Determine the [X, Y] coordinate at the center of the cell enclosing the given text.  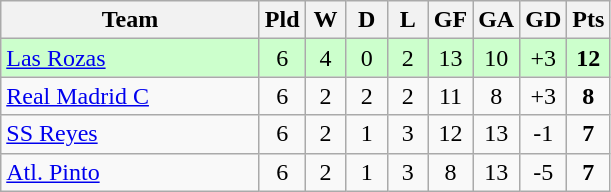
D [366, 20]
Pld [282, 20]
SS Reyes [130, 134]
Las Rozas [130, 58]
Team [130, 20]
4 [326, 58]
Pts [588, 20]
Real Madrid C [130, 96]
Atl. Pinto [130, 172]
11 [450, 96]
W [326, 20]
GD [544, 20]
L [408, 20]
GA [496, 20]
-5 [544, 172]
-1 [544, 134]
10 [496, 58]
GF [450, 20]
0 [366, 58]
